Locate the cell with the specified text and output its (X, Y) center coordinate. 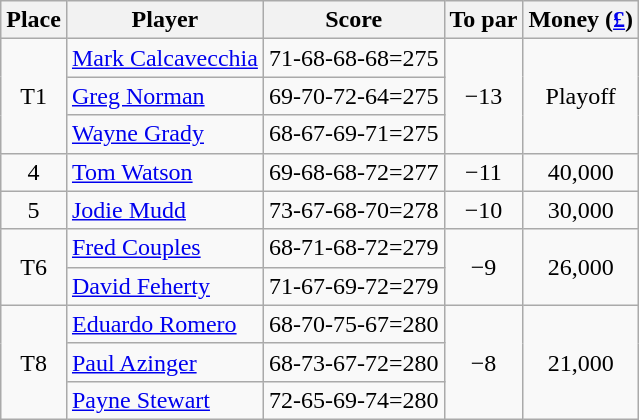
−10 (484, 210)
71-68-68-68=275 (354, 58)
Tom Watson (164, 172)
Player (164, 20)
Paul Azinger (164, 362)
5 (34, 210)
T8 (34, 362)
21,000 (581, 362)
26,000 (581, 267)
Fred Couples (164, 248)
To par (484, 20)
72-65-69-74=280 (354, 400)
69-70-72-64=275 (354, 96)
30,000 (581, 210)
−11 (484, 172)
Greg Norman (164, 96)
68-73-67-72=280 (354, 362)
Mark Calcavecchia (164, 58)
Score (354, 20)
68-71-68-72=279 (354, 248)
71-67-69-72=279 (354, 286)
68-67-69-71=275 (354, 134)
Wayne Grady (164, 134)
T1 (34, 96)
David Feherty (164, 286)
Payne Stewart (164, 400)
40,000 (581, 172)
Playoff (581, 96)
Place (34, 20)
T6 (34, 267)
73-67-68-70=278 (354, 210)
68-70-75-67=280 (354, 324)
Money (£) (581, 20)
Eduardo Romero (164, 324)
69-68-68-72=277 (354, 172)
−8 (484, 362)
4 (34, 172)
−9 (484, 267)
Jodie Mudd (164, 210)
−13 (484, 96)
